Search for the cell housing the specified text and yield its (X, Y) center coordinate. 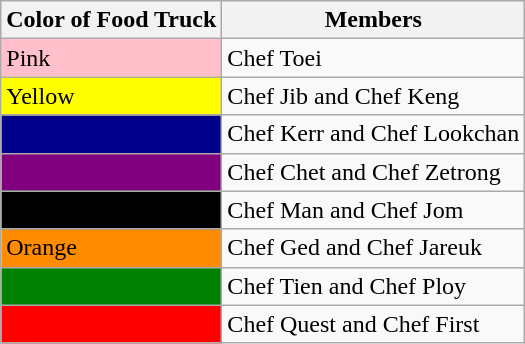
Chef Toei (374, 58)
Chef Ged and Chef Jareuk (374, 248)
Members (374, 20)
Chef Quest and Chef First (374, 324)
Yellow (112, 96)
Chef Chet and Chef Zetrong (374, 172)
Pink (112, 58)
Chef Jib and Chef Keng (374, 96)
Orange (112, 248)
Chef Kerr and Chef Lookchan (374, 134)
Chef Tien and Chef Ploy (374, 286)
Chef Man and Chef Jom (374, 210)
Color of Food Truck (112, 20)
